Pinpoint the cell where the given text exists, returning its (X, Y) midpoint coordinate. 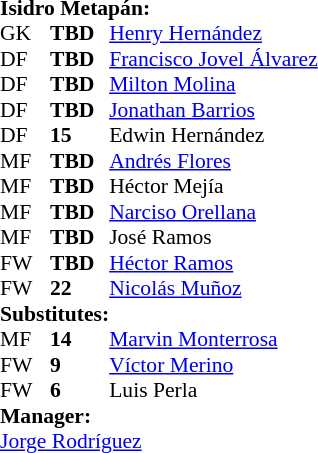
Luis Perla (214, 391)
Héctor Mejía (214, 187)
Andrés Flores (214, 161)
14 (80, 339)
Edwin Hernández (214, 135)
9 (80, 365)
Manager: (159, 416)
15 (80, 135)
Héctor Ramos (214, 263)
Henry Hernández (214, 33)
Nicolás Muñoz (214, 289)
22 (80, 289)
Milton Molina (214, 85)
José Ramos (214, 237)
Francisco Jovel Álvarez (214, 59)
Jonathan Barrios (214, 110)
Narciso Orellana (214, 212)
Marvin Monterrosa (214, 339)
Substitutes: (54, 314)
GK (25, 33)
Víctor Merino (214, 365)
6 (80, 391)
